Find where the given text appears and provide that cell's center as (X, Y) coordinate. 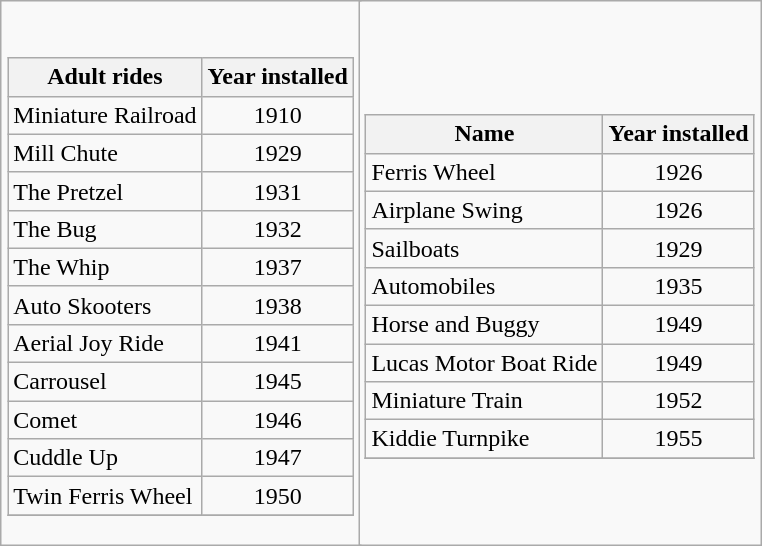
Carrousel (105, 382)
Name (484, 134)
Lucas Motor Boat Ride (484, 363)
Twin Ferris Wheel (105, 496)
1945 (278, 382)
1931 (278, 191)
Mill Chute (105, 153)
The Whip (105, 267)
Cuddle Up (105, 458)
Automobiles (484, 286)
The Bug (105, 229)
1935 (678, 286)
Miniature Train (484, 401)
Horse and Buggy (484, 324)
1952 (678, 401)
Auto Skooters (105, 305)
1937 (278, 267)
1947 (278, 458)
Ferris Wheel (484, 172)
Aerial Joy Ride (105, 343)
1910 (278, 115)
Airplane Swing (484, 210)
The Pretzel (105, 191)
1946 (278, 420)
Comet (105, 420)
1932 (278, 229)
Kiddie Turnpike (484, 439)
Sailboats (484, 248)
Miniature Railroad (105, 115)
Adult rides (105, 77)
1941 (278, 343)
1938 (278, 305)
1955 (678, 439)
1950 (278, 496)
